Search for the cell housing the specified text and yield its (X, Y) center coordinate. 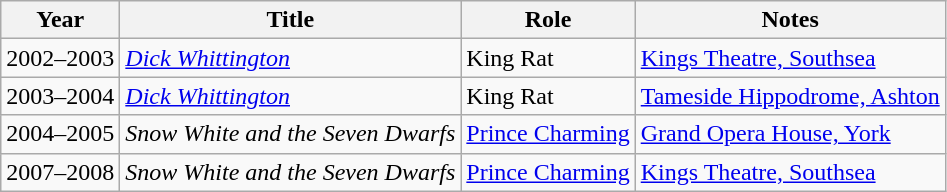
Notes (790, 20)
Role (548, 20)
2007–2008 (60, 172)
Tameside Hippodrome, Ashton (790, 96)
Grand Opera House, York (790, 134)
2004–2005 (60, 134)
Title (290, 20)
2003–2004 (60, 96)
Year (60, 20)
2002–2003 (60, 58)
